Search for the cell housing the specified text and yield its [X, Y] center coordinate. 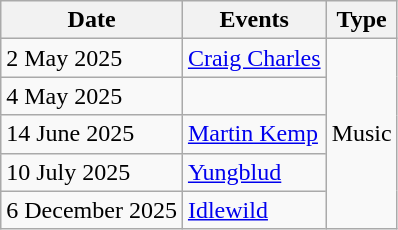
Yungblud [254, 172]
Idlewild [254, 210]
Events [254, 20]
Type [362, 20]
14 June 2025 [92, 134]
6 December 2025 [92, 210]
Craig Charles [254, 58]
Music [362, 134]
10 July 2025 [92, 172]
Martin Kemp [254, 134]
Date [92, 20]
4 May 2025 [92, 96]
2 May 2025 [92, 58]
